Provide the [X, Y] coordinate of the cell's center where the given text is located.  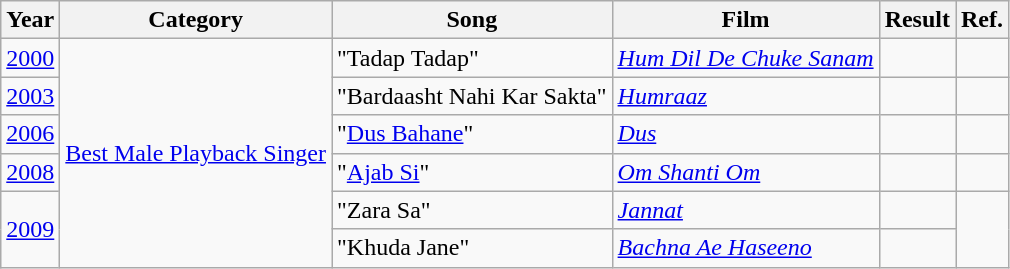
Jannat [746, 210]
"Ajab Si" [472, 172]
2003 [30, 96]
"Dus Bahane" [472, 134]
Humraaz [746, 96]
Ref. [982, 20]
Category [196, 20]
"Bardaasht Nahi Kar Sakta" [472, 96]
Bachna Ae Haseeno [746, 248]
Om Shanti Om [746, 172]
Hum Dil De Chuke Sanam [746, 58]
2000 [30, 58]
"Zara Sa" [472, 210]
"Tadap Tadap" [472, 58]
Dus [746, 134]
2006 [30, 134]
2009 [30, 229]
Result [917, 20]
Year [30, 20]
2008 [30, 172]
Film [746, 20]
Song [472, 20]
Best Male Playback Singer [196, 153]
"Khuda Jane" [472, 248]
